Return (x, y) of the center of cell containing provided text 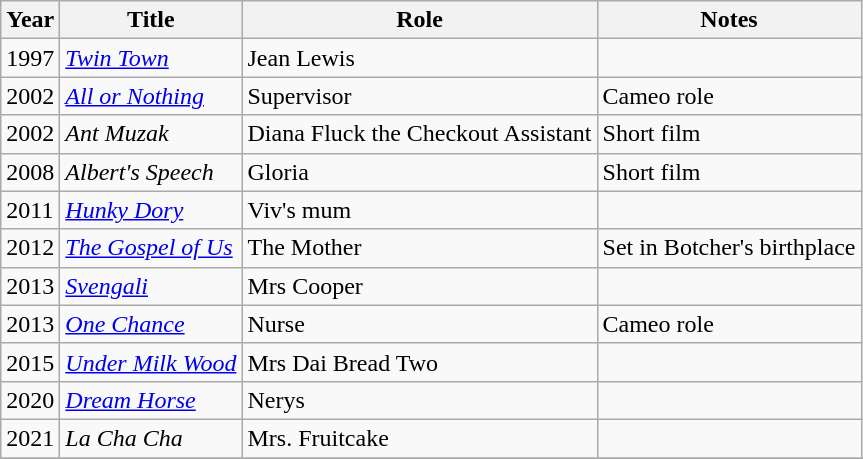
Title (151, 20)
Supervisor (420, 96)
Diana Fluck the Checkout Assistant (420, 134)
Jean Lewis (420, 58)
La Cha Cha (151, 438)
2020 (30, 400)
Mrs Dai Bread Two (420, 362)
Nerys (420, 400)
Svengali (151, 286)
Twin Town (151, 58)
The Mother (420, 248)
Mrs Cooper (420, 286)
Notes (729, 20)
2008 (30, 172)
Mrs. Fruitcake (420, 438)
Year (30, 20)
2021 (30, 438)
2012 (30, 248)
The Gospel of Us (151, 248)
Nurse (420, 324)
Hunky Dory (151, 210)
1997 (30, 58)
2011 (30, 210)
Under Milk Wood (151, 362)
Viv's mum (420, 210)
All or Nothing (151, 96)
Gloria (420, 172)
Set in Botcher's birthplace (729, 248)
Albert's Speech (151, 172)
2015 (30, 362)
One Chance (151, 324)
Role (420, 20)
Dream Horse (151, 400)
Ant Muzak (151, 134)
